Scan for the cell matching the given text and deliver its [x, y] coordinate at center. 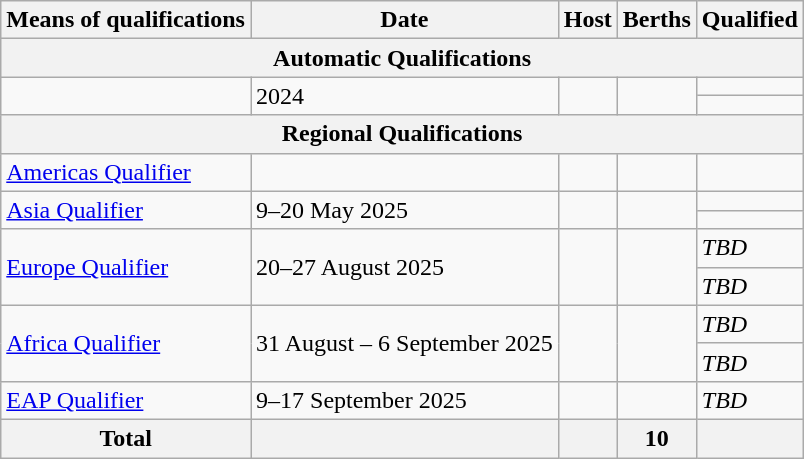
20–27 August 2025 [404, 267]
Regional Qualifications [402, 134]
Asia Qualifier [126, 210]
EAP Qualifier [126, 400]
Americas Qualifier [126, 172]
9–20 May 2025 [404, 210]
Date [404, 20]
Qualified [750, 20]
Africa Qualifier [126, 343]
Automatic Qualifications [402, 58]
31 August – 6 September 2025 [404, 343]
9–17 September 2025 [404, 400]
Berths [656, 20]
Host [588, 20]
Europe Qualifier [126, 267]
2024 [404, 96]
Means of qualifications [126, 20]
10 [656, 438]
Total [126, 438]
